Return [x, y] of the center of cell containing provided text 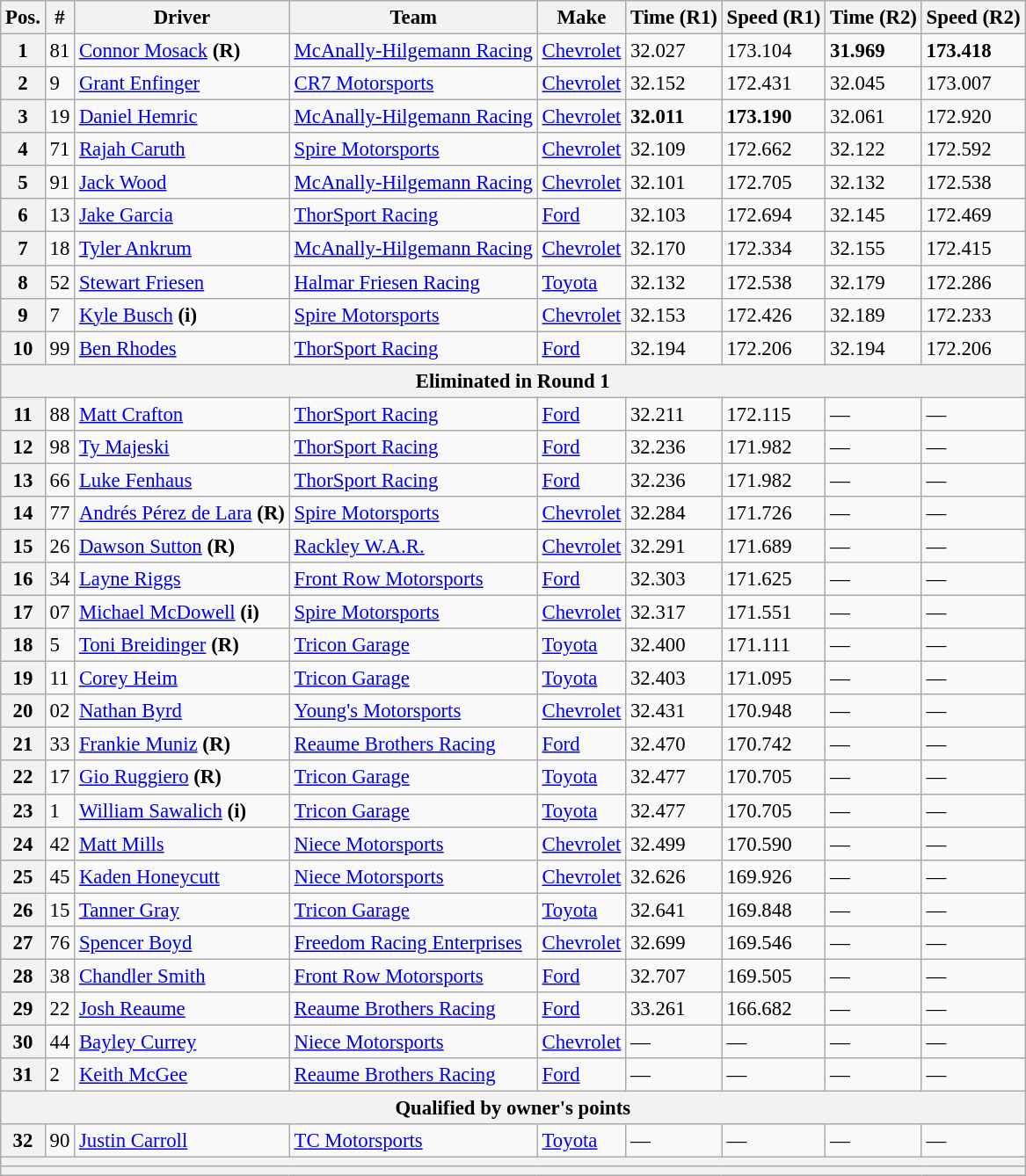
33 [60, 744]
52 [60, 282]
Speed (R2) [973, 18]
32.189 [874, 315]
Ben Rhodes [183, 348]
24 [23, 844]
02 [60, 711]
77 [60, 513]
172.115 [774, 414]
32.707 [674, 976]
Kaden Honeycutt [183, 876]
31 [23, 1075]
172.592 [973, 149]
25 [23, 876]
Halmar Friesen Racing [413, 282]
Pos. [23, 18]
Stewart Friesen [183, 282]
Toni Breidinger (R) [183, 645]
Justin Carroll [183, 1141]
Keith McGee [183, 1075]
170.742 [774, 744]
32.170 [674, 249]
32.061 [874, 117]
Spencer Boyd [183, 943]
172.415 [973, 249]
170.948 [774, 711]
Qualified by owner's points [513, 1108]
29 [23, 1009]
169.505 [774, 976]
Time (R2) [874, 18]
32.211 [674, 414]
33.261 [674, 1009]
20 [23, 711]
Speed (R1) [774, 18]
3 [23, 117]
32.179 [874, 282]
32.155 [874, 249]
Layne Riggs [183, 579]
Michael McDowell (i) [183, 613]
32.122 [874, 149]
173.104 [774, 51]
171.625 [774, 579]
Corey Heim [183, 679]
32.291 [674, 546]
171.726 [774, 513]
99 [60, 348]
Grant Enfinger [183, 83]
07 [60, 613]
171.551 [774, 613]
Driver [183, 18]
32.152 [674, 83]
38 [60, 976]
32.400 [674, 645]
98 [60, 447]
32.303 [674, 579]
Gio Ruggiero (R) [183, 778]
Frankie Muniz (R) [183, 744]
16 [23, 579]
31.969 [874, 51]
32.101 [674, 183]
Jake Garcia [183, 215]
30 [23, 1042]
4 [23, 149]
45 [60, 876]
172.469 [973, 215]
32.109 [674, 149]
32.045 [874, 83]
172.426 [774, 315]
23 [23, 810]
CR7 Motorsports [413, 83]
Kyle Busch (i) [183, 315]
William Sawalich (i) [183, 810]
Andrés Pérez de Lara (R) [183, 513]
169.546 [774, 943]
172.705 [774, 183]
27 [23, 943]
10 [23, 348]
169.926 [774, 876]
Bayley Currey [183, 1042]
34 [60, 579]
172.694 [774, 215]
90 [60, 1141]
76 [60, 943]
170.590 [774, 844]
Ty Majeski [183, 447]
81 [60, 51]
32.011 [674, 117]
172.920 [973, 117]
42 [60, 844]
Matt Crafton [183, 414]
# [60, 18]
Rackley W.A.R. [413, 546]
28 [23, 976]
12 [23, 447]
88 [60, 414]
32.027 [674, 51]
32.431 [674, 711]
71 [60, 149]
32.641 [674, 910]
14 [23, 513]
Chandler Smith [183, 976]
32.626 [674, 876]
Rajah Caruth [183, 149]
173.007 [973, 83]
66 [60, 480]
173.418 [973, 51]
21 [23, 744]
Josh Reaume [183, 1009]
Make [581, 18]
8 [23, 282]
166.682 [774, 1009]
172.431 [774, 83]
Connor Mosack (R) [183, 51]
6 [23, 215]
32.499 [674, 844]
32.403 [674, 679]
Freedom Racing Enterprises [413, 943]
Eliminated in Round 1 [513, 381]
32.153 [674, 315]
Luke Fenhaus [183, 480]
172.334 [774, 249]
32.317 [674, 613]
32.470 [674, 744]
172.662 [774, 149]
Nathan Byrd [183, 711]
44 [60, 1042]
Time (R1) [674, 18]
91 [60, 183]
Daniel Hemric [183, 117]
169.848 [774, 910]
32.699 [674, 943]
Team [413, 18]
Matt Mills [183, 844]
173.190 [774, 117]
32.284 [674, 513]
Tanner Gray [183, 910]
171.689 [774, 546]
172.286 [973, 282]
Tyler Ankrum [183, 249]
TC Motorsports [413, 1141]
171.111 [774, 645]
Young's Motorsports [413, 711]
172.233 [973, 315]
Dawson Sutton (R) [183, 546]
32.103 [674, 215]
Jack Wood [183, 183]
171.095 [774, 679]
32 [23, 1141]
32.145 [874, 215]
